For the text-containing cell, return its midpoint in (x, y) coordinate format. 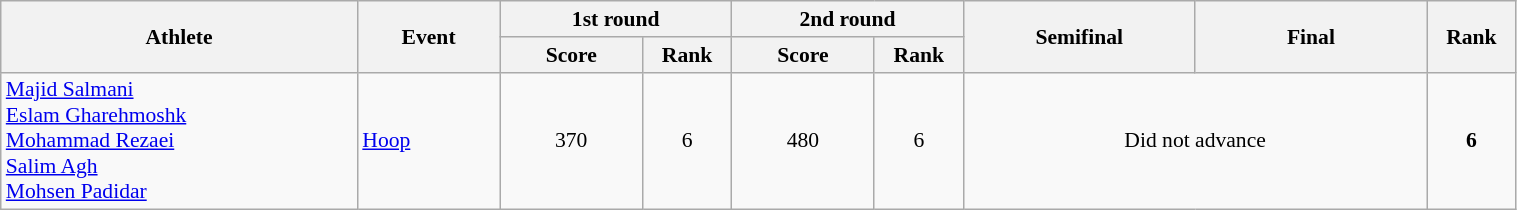
Did not advance (1194, 141)
Majid SalmaniEslam GharehmoshkMohammad RezaeiSalim AghMohsen Padidar (180, 141)
Event (428, 36)
370 (572, 141)
Athlete (180, 36)
Semifinal (1079, 36)
1st round (616, 19)
Final (1311, 36)
480 (804, 141)
Hoop (428, 141)
2nd round (848, 19)
